For the text-containing cell, return its midpoint in [x, y] coordinate format. 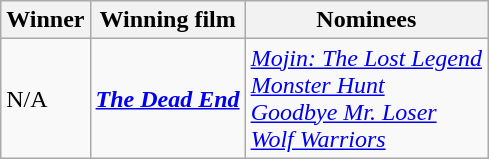
N/A [46, 98]
Winning film [168, 20]
Mojin: The Lost LegendMonster HuntGoodbye Mr. LoserWolf Warriors [366, 98]
Winner [46, 20]
Nominees [366, 20]
The Dead End [168, 98]
